Return [X, Y] of the center of cell containing provided text 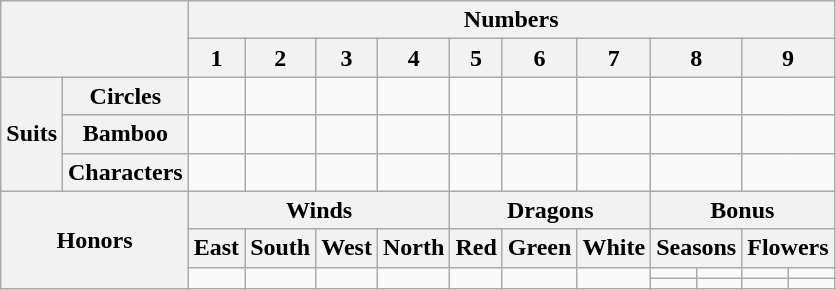
2 [280, 58]
Bonus [742, 210]
White [614, 248]
Suits [32, 134]
1 [216, 58]
3 [347, 58]
5 [476, 58]
9 [788, 58]
Flowers [788, 248]
Characters [126, 172]
West [347, 248]
South [280, 248]
Seasons [696, 248]
Green [540, 248]
4 [413, 58]
8 [696, 58]
North [413, 248]
East [216, 248]
Numbers [511, 20]
Bamboo [126, 134]
Honors [94, 240]
Circles [126, 96]
Dragons [550, 210]
Red [476, 248]
6 [540, 58]
7 [614, 58]
Winds [319, 210]
